Find where the given text appears and provide that cell's center as [X, Y] coordinate. 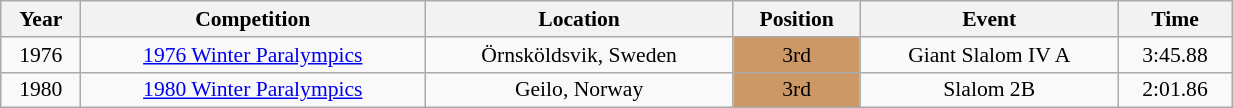
Örnsköldsvik, Sweden [579, 55]
Location [579, 19]
Position [796, 19]
Year [41, 19]
1980 [41, 90]
3:45.88 [1174, 55]
1976 [41, 55]
Giant Slalom IV A [989, 55]
2:01.86 [1174, 90]
1976 Winter Paralympics [253, 55]
1980 Winter Paralympics [253, 90]
Competition [253, 19]
Time [1174, 19]
Slalom 2B [989, 90]
Event [989, 19]
Geilo, Norway [579, 90]
